Locate the cell with the specified text and output its [X, Y] center coordinate. 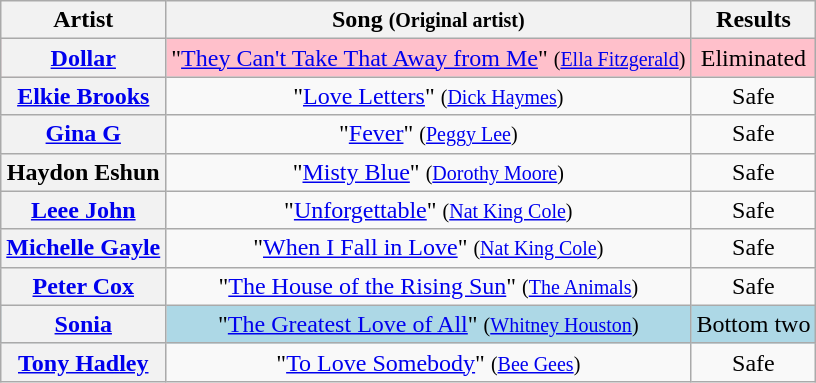
Eliminated [754, 58]
Dollar [84, 58]
"Fever" (Peggy Lee) [428, 134]
Elkie Brooks [84, 96]
Song (Original artist) [428, 20]
Gina G [84, 134]
"To Love Somebody" (Bee Gees) [428, 362]
Artist [84, 20]
Results [754, 20]
"The Greatest Love of All" (Whitney Houston) [428, 324]
Tony Hadley [84, 362]
Leee John [84, 210]
Michelle Gayle [84, 248]
Peter Cox [84, 286]
"Unforgettable" (Nat King Cole) [428, 210]
Bottom two [754, 324]
"They Can't Take That Away from Me" (Ella Fitzgerald) [428, 58]
"Love Letters" (Dick Haymes) [428, 96]
"The House of the Rising Sun" (The Animals) [428, 286]
Haydon Eshun [84, 172]
"Misty Blue" (Dorothy Moore) [428, 172]
Sonia [84, 324]
"When I Fall in Love" (Nat King Cole) [428, 248]
